Provide the [X, Y] coordinate of the cell's center where the given text is located.  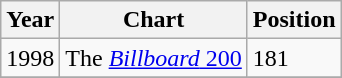
The Billboard 200 [154, 58]
Position [294, 20]
181 [294, 58]
Chart [154, 20]
1998 [30, 58]
Year [30, 20]
